Return (x, y) of the center of cell containing provided text 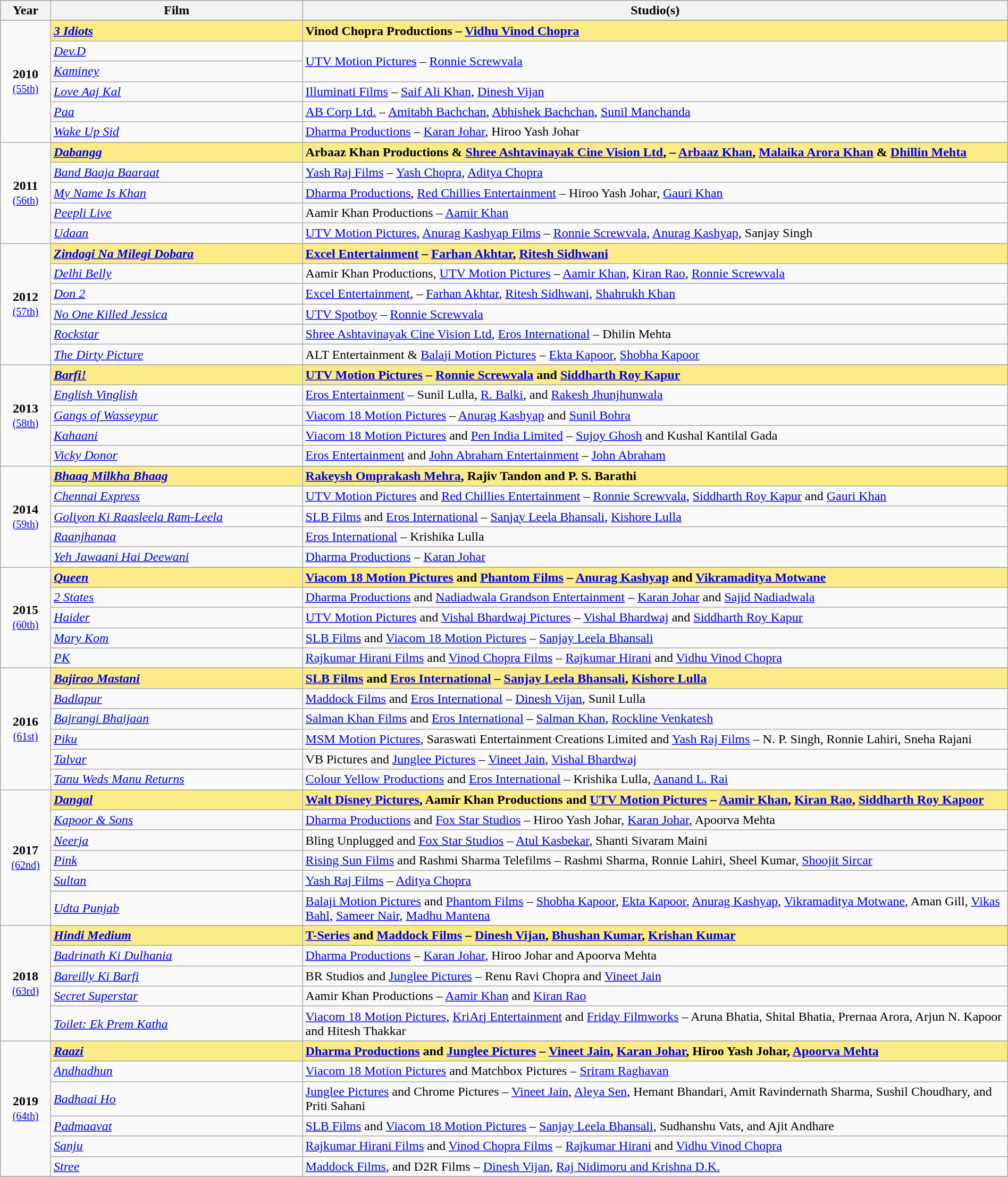
Vinod Chopra Productions – Vidhu Vinod Chopra (655, 31)
2019(64th) (26, 1109)
Dharma Productions – Karan Johar, Hiroo Yash Johar (655, 132)
Kapoor & Sons (177, 820)
Colour Yellow Productions and Eros International – Krishika Lulla, Aanand L. Rai (655, 779)
Yash Raj Films – Yash Chopra, Aditya Chopra (655, 172)
Padmaavat (177, 1126)
Viacom 18 Motion Pictures and Matchbox Pictures – Sriram Raghavan (655, 1071)
Badlapur (177, 699)
English Vinglish (177, 395)
Walt Disney Pictures, Aamir Khan Productions and UTV Motion Pictures – Aamir Khan, Kiran Rao, Siddharth Roy Kapoor (655, 800)
Zindagi Na Milegi Dobara (177, 254)
Aamir Khan Productions, UTV Motion Pictures – Aamir Khan, Kiran Rao, Ronnie Screwvala (655, 274)
Raanjhanaa (177, 536)
Dharma Productions – Karan Johar, Hiroo Johar and Apoorva Mehta (655, 956)
Love Aaj Kal (177, 91)
Excel Entertainment, – Farhan Akhtar, Ritesh Sidhwani, Shahrukh Khan (655, 294)
Yeh Jawaani Hai Deewani (177, 557)
Dharma Productions and Fox Star Studios – Hiroo Yash Johar, Karan Johar, Apoorva Mehta (655, 820)
Andhadhun (177, 1071)
Chennai Express (177, 496)
Badhaai Ho (177, 1098)
SLB Films and Viacom 18 Motion Pictures – Sanjay Leela Bhansali (655, 638)
2018(63rd) (26, 983)
BR Studios and Junglee Pictures – Renu Ravi Chopra and Vineet Jain (655, 976)
Rockstar (177, 334)
Goliyon Ki Raasleela Ram-Leela (177, 516)
2011(56th) (26, 192)
Sanju (177, 1146)
Paa (177, 112)
UTV Spotboy – Ronnie Screwvala (655, 314)
Gangs of Wasseypur (177, 415)
Stree (177, 1166)
Salman Khan Films and Eros International – Salman Khan, Rockline Venkatesh (655, 719)
Film (177, 11)
Dev.D (177, 51)
Vicky Donor (177, 456)
UTV Motion Pictures – Ronnie Screwvala (655, 61)
The Dirty Picture (177, 355)
Neerja (177, 840)
Udta Punjab (177, 908)
Piku (177, 739)
MSM Motion Pictures, Saraswati Entertainment Creations Limited and Yash Raj Films – N. P. Singh, Ronnie Lahiri, Sneha Rajani (655, 739)
Aamir Khan Productions – Aamir Khan (655, 213)
Don 2 (177, 294)
Viacom 18 Motion Pictures and Phantom Films – Anurag Kashyap and Vikramaditya Motwane (655, 577)
Bhaag Milkha Bhaag (177, 476)
Illuminati Films – Saif Ali Khan, Dinesh Vijan (655, 91)
UTV Motion Pictures and Red Chillies Entertainment – Ronnie Screwvala, Siddharth Roy Kapur and Gauri Khan (655, 496)
Band Baaja Baaraat (177, 172)
No One Killed Jessica (177, 314)
Shree Ashtavinayak Cine Vision Ltd, Eros International – Dhilin Mehta (655, 334)
Kahaani (177, 435)
3 Idiots (177, 31)
My Name Is Khan (177, 192)
Yash Raj Films – Aditya Chopra (655, 880)
Dharma Productions – Karan Johar (655, 557)
Pink (177, 860)
Hindi Medium (177, 936)
Dangal (177, 800)
T-Series and Maddock Films – Dinesh Vijan, Bhushan Kumar, Krishan Kumar (655, 936)
Dharma Productions, Red Chillies Entertainment – Hiroo Yash Johar, Gauri Khan (655, 192)
Peepli Live (177, 213)
VB Pictures and Junglee Pictures – Vineet Jain, Vishal Bhardwaj (655, 759)
2014(59th) (26, 516)
Excel Entertainment – Farhan Akhtar, Ritesh Sidhwani (655, 254)
UTV Motion Pictures – Ronnie Screwvala and Siddharth Roy Kapur (655, 375)
2012(57th) (26, 304)
Mary Kom (177, 638)
Toilet: Ek Prem Katha (177, 1024)
UTV Motion Pictures, Anurag Kashyap Films – Ronnie Screwvala, Anurag Kashyap, Sanjay Singh (655, 233)
Delhi Belly (177, 274)
Raazi (177, 1051)
Bajrangi Bhaijaan (177, 719)
2017(62nd) (26, 857)
Aamir Khan Productions – Aamir Khan and Kiran Rao (655, 996)
SLB Films and Viacom 18 Motion Pictures – Sanjay Leela Bhansali, Sudhanshu Vats, and Ajit Andhare (655, 1126)
Maddock Films, and D2R Films – Dinesh Vijan, Raj Nidimoru and Krishna D.K. (655, 1166)
Barfi! (177, 375)
2010(55th) (26, 81)
Queen (177, 577)
Viacom 18 Motion Pictures – Anurag Kashyap and Sunil Bohra (655, 415)
Viacom 18 Motion Pictures and Pen India Limited – Sujoy Ghosh and Kushal Kantilal Gada (655, 435)
Talvar (177, 759)
Badrinath Ki Dulhania (177, 956)
2016(61st) (26, 729)
Secret Superstar (177, 996)
Wake Up Sid (177, 132)
Eros International – Krishika Lulla (655, 536)
Eros Entertainment and John Abraham Entertainment – John Abraham (655, 456)
UTV Motion Pictures and Vishal Bhardwaj Pictures – Vishal Bhardwaj and Siddharth Roy Kapur (655, 618)
Udaan (177, 233)
2 States (177, 598)
Dharma Productions and Junglee Pictures – Vineet Jain, Karan Johar, Hiroo Yash Johar, Apoorva Mehta (655, 1051)
Eros Entertainment – Sunil Lulla, R. Balki, and Rakesh Jhunjhunwala (655, 395)
Maddock Films and Eros International – Dinesh Vijan, Sunil Lulla (655, 699)
2015(60th) (26, 617)
AB Corp Ltd. – Amitabh Bachchan, Abhishek Bachchan, Sunil Manchanda (655, 112)
Studio(s) (655, 11)
Dharma Productions and Nadiadwala Grandson Entertainment – Karan Johar and Sajid Nadiadwala (655, 598)
Haider (177, 618)
PK (177, 658)
Rakeysh Omprakash Mehra, Rajiv Tandon and P. S. Barathi (655, 476)
ALT Entertainment & Balaji Motion Pictures – Ekta Kapoor, Shobha Kapoor (655, 355)
Bareilly Ki Barfi (177, 976)
Arbaaz Khan Productions & Shree Ashtavinayak Cine Vision Ltd, – Arbaaz Khan, Malaika Arora Khan & Dhillin Mehta (655, 152)
Bajirao Mastani (177, 678)
Tanu Weds Manu Returns (177, 779)
Rising Sun Films and Rashmi Sharma Telefilms – Rashmi Sharma, Ronnie Lahiri, Sheel Kumar, Shoojit Sircar (655, 860)
Sultan (177, 880)
Bling Unplugged and Fox Star Studios – Atul Kasbekar, Shanti Sivaram Maini (655, 840)
Kaminey (177, 71)
Year (26, 11)
2013(58th) (26, 415)
Dabangg (177, 152)
Junglee Pictures and Chrome Pictures – Vineet Jain, Aleya Sen, Hemant Bhandari, Amit Ravindernath Sharma, Sushil Choudhary, and Priti Sahani (655, 1098)
Viacom 18 Motion Pictures, KriArj Entertainment and Friday Filmworks – Aruna Bhatia, Shital Bhatia, Prernaa Arora, Arjun N. Kapoor and Hitesh Thakkar (655, 1024)
